Provide the (x, y) coordinate of the cell's center where the given text is located.  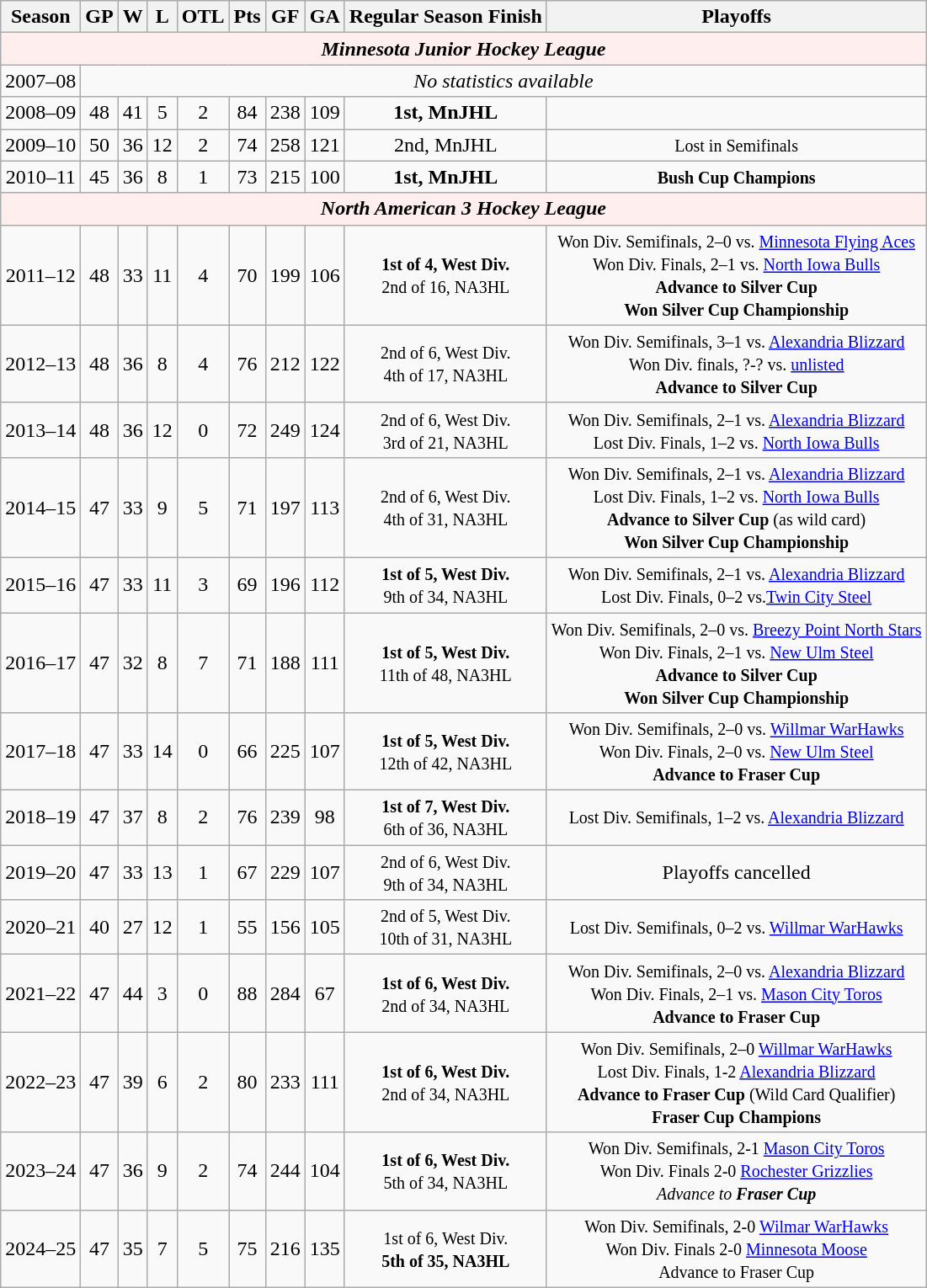
2nd of 6, West Div.4th of 31, NA3HL (445, 507)
2nd of 5, West Div.10th of 31, NA3HL (445, 928)
50 (99, 145)
66 (248, 752)
2011–12 (40, 274)
284 (285, 993)
233 (285, 1083)
80 (248, 1083)
197 (285, 507)
44 (133, 993)
Lost Div. Semifinals, 0–2 vs. Willmar WarHawks (736, 928)
Playoffs cancelled (736, 872)
105 (325, 928)
Won Div. Semifinals, 2–0 Willmar WarHawksLost Div. Finals, 1-2 Alexandria BlizzardAdvance to Fraser Cup (Wild Card Qualifier)Fraser Cup Champions (736, 1083)
Won Div. Semifinals, 2–0 vs. Breezy Point North StarsWon Div. Finals, 2–1 vs. New Ulm SteelAdvance to Silver CupWon Silver Cup Championship (736, 663)
Regular Season Finish (445, 17)
199 (285, 274)
39 (133, 1083)
GA (325, 17)
1st of 6, West Div.5th of 35, NA3HL (445, 1248)
98 (325, 818)
Won Div. Semifinals, 2–0 vs. Willmar WarHawksWon Div. Finals, 2–0 vs. New Ulm SteelAdvance to Fraser Cup (736, 752)
1st of 5, West Div.12th of 42, NA3HL (445, 752)
2023–24 (40, 1171)
112 (325, 584)
72 (248, 429)
Playoffs (736, 17)
2009–10 (40, 145)
GF (285, 17)
Season (40, 17)
239 (285, 818)
229 (285, 872)
55 (248, 928)
88 (248, 993)
2016–17 (40, 663)
W (133, 17)
122 (325, 364)
2017–18 (40, 752)
North American 3 Hockey League (463, 209)
6 (162, 1083)
2019–20 (40, 872)
70 (248, 274)
2010–11 (40, 177)
106 (325, 274)
2nd, MnJHL (445, 145)
41 (133, 113)
Won Div. Semifinals, 2–1 vs. Alexandria BlizzardLost Div. Finals, 1–2 vs. North Iowa Bulls (736, 429)
113 (325, 507)
13 (162, 872)
73 (248, 177)
2018–19 (40, 818)
2020–21 (40, 928)
Pts (248, 17)
1st of 7, West Div.6th of 36, NA3HL (445, 818)
GP (99, 17)
244 (285, 1171)
Bush Cup Champions (736, 177)
2022–23 (40, 1083)
109 (325, 113)
Won Div. Semifinals, 2-0 Wilmar WarHawksWon Div. Finals 2-0 Minnesota MooseAdvance to Fraser Cup (736, 1248)
135 (325, 1248)
Minnesota Junior Hockey League (463, 49)
Lost Div. Semifinals, 1–2 vs. Alexandria Blizzard (736, 818)
2007–08 (40, 81)
2014–15 (40, 507)
L (162, 17)
1st of 5, West Div.11th of 48, NA3HL (445, 663)
104 (325, 1171)
Won Div. Semifinals, 2-1 Mason City TorosWon Div. Finals 2-0 Rochester GrizzliesAdvance to Fraser Cup (736, 1171)
14 (162, 752)
Won Div. Semifinals, 2–0 vs. Minnesota Flying AcesWon Div. Finals, 2–1 vs. North Iowa BullsAdvance to Silver Cup Won Silver Cup Championship (736, 274)
1st of 6, West Div.5th of 34, NA3HL (445, 1171)
2nd of 6, West Div.4th of 17, NA3HL (445, 364)
188 (285, 663)
2nd of 6, West Div.3rd of 21, NA3HL (445, 429)
2008–09 (40, 113)
100 (325, 177)
156 (285, 928)
Lost in Semifinals (736, 145)
Won Div. Semifinals, 3–1 vs. Alexandria BlizzardWon Div. finals, ?-? vs. unlistedAdvance to Silver Cup (736, 364)
238 (285, 113)
2015–16 (40, 584)
196 (285, 584)
215 (285, 177)
1st of 5, West Div.9th of 34, NA3HL (445, 584)
225 (285, 752)
27 (133, 928)
No statistics available (503, 81)
Won Div. Semifinals, 2–1 vs. Alexandria BlizzardLost Div. Finals, 0–2 vs.Twin City Steel (736, 584)
Won Div. Semifinals, 2–0 vs. Alexandria BlizzardWon Div. Finals, 2–1 vs. Mason City TorosAdvance to Fraser Cup (736, 993)
2nd of 6, West Div.9th of 34, NA3HL (445, 872)
2021–22 (40, 993)
32 (133, 663)
2024–25 (40, 1248)
84 (248, 113)
212 (285, 364)
2013–14 (40, 429)
124 (325, 429)
1st of 4, West Div.2nd of 16, NA3HL (445, 274)
45 (99, 177)
2012–13 (40, 364)
OTL (203, 17)
75 (248, 1248)
121 (325, 145)
35 (133, 1248)
216 (285, 1248)
37 (133, 818)
69 (248, 584)
249 (285, 429)
40 (99, 928)
258 (285, 145)
